Return (x, y) of the center of cell containing provided text 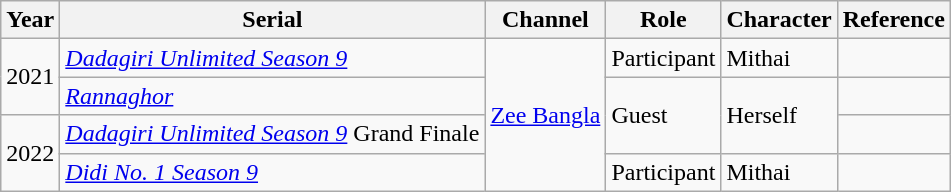
Reference (894, 20)
Year (30, 20)
Rannaghor (272, 96)
Dadagiri Unlimited Season 9 Grand Finale (272, 134)
2022 (30, 153)
2021 (30, 77)
Didi No. 1 Season 9 (272, 172)
Dadagiri Unlimited Season 9 (272, 58)
Zee Bangla (546, 115)
Role (664, 20)
Herself (779, 115)
Channel (546, 20)
Serial (272, 20)
Character (779, 20)
Guest (664, 115)
